Search for the cell housing the specified text and yield its [X, Y] center coordinate. 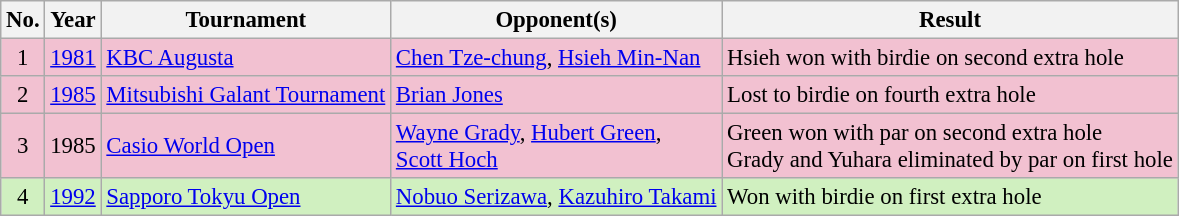
Hsieh won with birdie on second extra hole [950, 58]
Mitsubishi Galant Tournament [246, 95]
Brian Jones [556, 95]
Nobuo Serizawa, Kazuhiro Takami [556, 197]
Result [950, 20]
2 [23, 95]
1992 [73, 197]
Casio World Open [246, 146]
Lost to birdie on fourth extra hole [950, 95]
Opponent(s) [556, 20]
KBC Augusta [246, 58]
Wayne Grady, Hubert Green, Scott Hoch [556, 146]
Won with birdie on first extra hole [950, 197]
Green won with par on second extra holeGrady and Yuhara eliminated by par on first hole [950, 146]
4 [23, 197]
1981 [73, 58]
Year [73, 20]
Chen Tze-chung, Hsieh Min-Nan [556, 58]
1 [23, 58]
Tournament [246, 20]
Sapporo Tokyu Open [246, 197]
No. [23, 20]
3 [23, 146]
